Pinpoint the cell where the given text exists, returning its (x, y) midpoint coordinate. 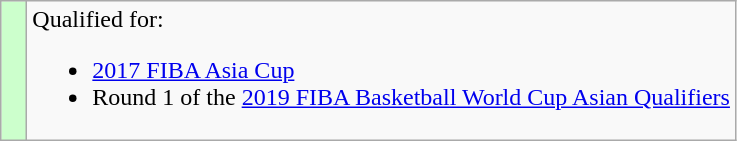
Qualified for:2017 FIBA Asia CupRound 1 of the 2019 FIBA Basketball World Cup Asian Qualifiers (382, 71)
